Extract the (x, y) coordinate from the center of the cell holding the provided text.  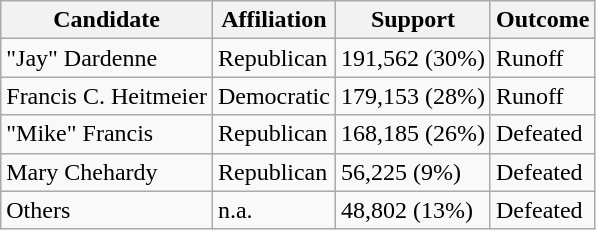
Affiliation (274, 20)
Outcome (542, 20)
Support (412, 20)
48,802 (13%) (412, 210)
n.a. (274, 210)
"Mike" Francis (107, 134)
Candidate (107, 20)
Others (107, 210)
Democratic (274, 96)
56,225 (9%) (412, 172)
191,562 (30%) (412, 58)
"Jay" Dardenne (107, 58)
Francis C. Heitmeier (107, 96)
179,153 (28%) (412, 96)
168,185 (26%) (412, 134)
Mary Chehardy (107, 172)
